Return the (X, Y) coordinate for the center point of the cell that contains the specified text.  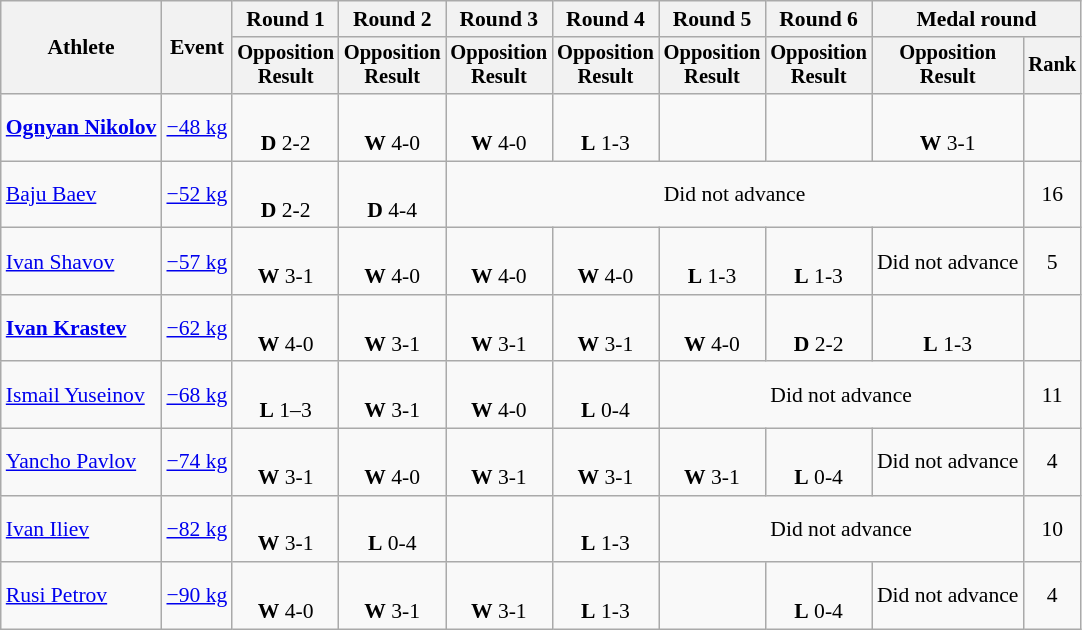
Ognyan Nikolov (82, 128)
Medal round (976, 19)
−68 kg (196, 396)
D 4-4 (392, 194)
−90 kg (196, 596)
11 (1052, 396)
Rusi Petrov (82, 596)
Ismail Yuseinov (82, 396)
5 (1052, 262)
Round 6 (818, 19)
Ivan Iliev (82, 528)
Rank (1052, 66)
−74 kg (196, 462)
Ivan Krastev (82, 328)
Event (196, 48)
Round 5 (712, 19)
−62 kg (196, 328)
−82 kg (196, 528)
Ivan Shavov (82, 262)
Round 1 (286, 19)
16 (1052, 194)
Round 2 (392, 19)
Yancho Pavlov (82, 462)
Round 3 (500, 19)
Round 4 (606, 19)
Athlete (82, 48)
−52 kg (196, 194)
−57 kg (196, 262)
−48 kg (196, 128)
10 (1052, 528)
Baju Baev (82, 194)
L 1–3 (286, 396)
